Detect which cell encompasses the target text, then output its [x, y] center coordinate. 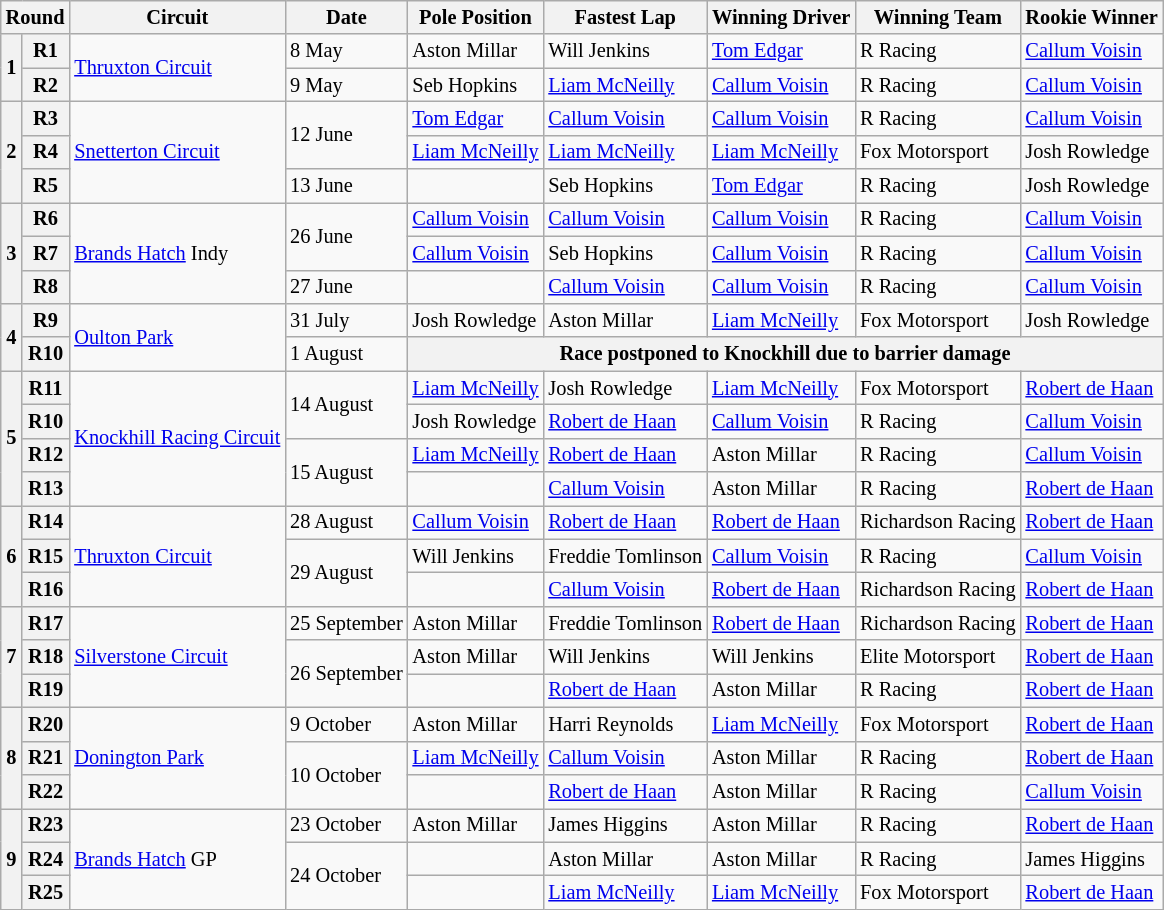
4 [12, 336]
24 October [346, 876]
R18 [46, 657]
23 October [346, 825]
R5 [46, 186]
Donington Park [177, 758]
R23 [46, 825]
29 August [346, 572]
25 September [346, 623]
Harri Reynolds [625, 724]
Rookie Winner [1092, 17]
Race postponed to Knockhill due to barrier damage [786, 354]
5 [12, 438]
27 June [346, 287]
12 June [346, 134]
R17 [46, 623]
26 September [346, 674]
Brands Hatch GP [177, 858]
R13 [46, 489]
6 [12, 556]
R11 [46, 388]
13 June [346, 186]
Winning Team [938, 17]
R7 [46, 253]
2 [12, 152]
R25 [46, 892]
Pole Position [476, 17]
Fastest Lap [625, 17]
R2 [46, 85]
R16 [46, 589]
Round [36, 17]
R15 [46, 556]
10 October [346, 774]
9 October [346, 724]
R24 [46, 859]
7 [12, 656]
1 [12, 68]
R8 [46, 287]
15 August [346, 472]
8 May [346, 51]
Knockhill Racing Circuit [177, 438]
Snetterton Circuit [177, 152]
31 July [346, 320]
Oulton Park [177, 336]
Winning Driver [781, 17]
R3 [46, 118]
R21 [46, 758]
14 August [346, 404]
R1 [46, 51]
9 May [346, 85]
R12 [46, 455]
R22 [46, 791]
R19 [46, 690]
R14 [46, 522]
1 August [346, 354]
Date [346, 17]
Silverstone Circuit [177, 656]
26 June [346, 236]
3 [12, 252]
R4 [46, 152]
9 [12, 858]
28 August [346, 522]
R20 [46, 724]
R9 [46, 320]
8 [12, 758]
Circuit [177, 17]
Elite Motorsport [938, 657]
Brands Hatch Indy [177, 252]
R6 [46, 219]
